Identify which cell holds the provided text, then report its [X, Y] central coordinate. 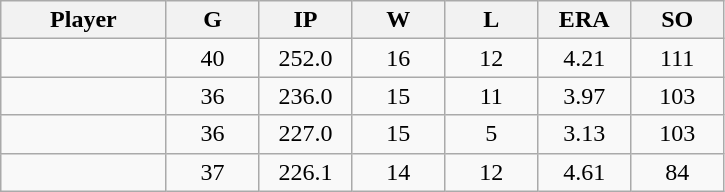
4.61 [584, 172]
G [212, 20]
W [398, 20]
227.0 [306, 134]
226.1 [306, 172]
5 [492, 134]
3.13 [584, 134]
11 [492, 96]
IP [306, 20]
3.97 [584, 96]
84 [678, 172]
236.0 [306, 96]
111 [678, 58]
L [492, 20]
ERA [584, 20]
252.0 [306, 58]
14 [398, 172]
4.21 [584, 58]
Player [84, 20]
40 [212, 58]
16 [398, 58]
SO [678, 20]
37 [212, 172]
